Search for the cell housing the specified text and yield its [x, y] center coordinate. 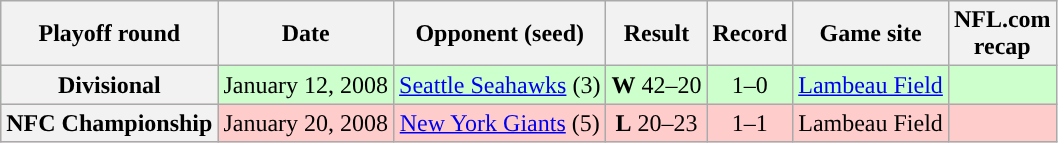
January 12, 2008 [306, 85]
NFL.comrecap [1002, 34]
L 20–23 [656, 123]
January 20, 2008 [306, 123]
Opponent (seed) [500, 34]
New York Giants (5) [500, 123]
Result [656, 34]
NFC Championship [110, 123]
1–0 [750, 85]
Playoff round [110, 34]
Seattle Seahawks (3) [500, 85]
W 42–20 [656, 85]
Record [750, 34]
Date [306, 34]
Divisional [110, 85]
Game site [871, 34]
1–1 [750, 123]
